Find where the given text appears and provide that cell's center as [X, Y] coordinate. 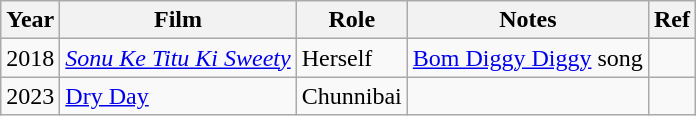
Chunnibai [352, 96]
Ref [672, 20]
Notes [528, 20]
Sonu Ke Titu Ki Sweety [178, 58]
Dry Day [178, 96]
Film [178, 20]
Bom Diggy Diggy song [528, 58]
Year [30, 20]
Herself [352, 58]
2018 [30, 58]
2023 [30, 96]
Role [352, 20]
